Identify which cell holds the provided text, then report its (x, y) central coordinate. 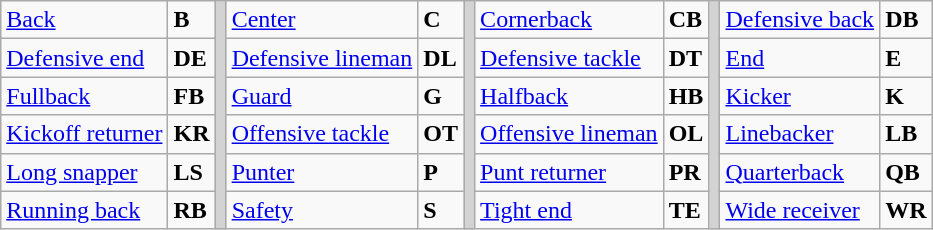
S (441, 210)
Defensive tackle (570, 58)
Offensive lineman (570, 134)
LB (906, 134)
KR (192, 134)
Cornerback (570, 20)
Quarterback (800, 172)
Safety (322, 210)
Back (84, 20)
OL (686, 134)
DB (906, 20)
WR (906, 210)
Linebacker (800, 134)
QB (906, 172)
Long snapper (84, 172)
Tight end (570, 210)
Kicker (800, 96)
Center (322, 20)
End (800, 58)
B (192, 20)
Kickoff returner (84, 134)
Fullback (84, 96)
DL (441, 58)
Punter (322, 172)
FB (192, 96)
G (441, 96)
OT (441, 134)
RB (192, 210)
TE (686, 210)
Halfback (570, 96)
Running back (84, 210)
K (906, 96)
HB (686, 96)
Defensive end (84, 58)
E (906, 58)
Punt returner (570, 172)
Defensive lineman (322, 58)
DT (686, 58)
P (441, 172)
CB (686, 20)
PR (686, 172)
Offensive tackle (322, 134)
DE (192, 58)
LS (192, 172)
Guard (322, 96)
C (441, 20)
Defensive back (800, 20)
Wide receiver (800, 210)
